Pinpoint the cell where the given text exists, returning its [x, y] midpoint coordinate. 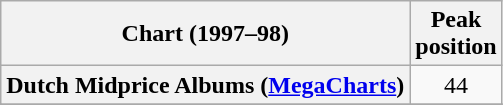
Peakposition [456, 34]
Chart (1997–98) [206, 34]
Dutch Midprice Albums (MegaCharts) [206, 85]
44 [456, 85]
